For the text-containing cell, return its midpoint in (X, Y) coordinate format. 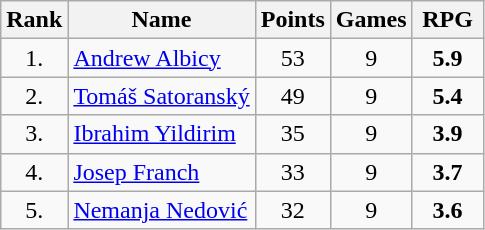
3.6 (448, 210)
Rank (34, 20)
Josep Franch (162, 172)
Ibrahim Yildirim (162, 134)
Nemanja Nedović (162, 210)
Andrew Albicy (162, 58)
Tomáš Satoranský (162, 96)
1. (34, 58)
Name (162, 20)
5.9 (448, 58)
RPG (448, 20)
35 (292, 134)
3. (34, 134)
4. (34, 172)
Points (292, 20)
5.4 (448, 96)
53 (292, 58)
32 (292, 210)
3.9 (448, 134)
Games (371, 20)
49 (292, 96)
3.7 (448, 172)
5. (34, 210)
33 (292, 172)
2. (34, 96)
